Locate the cell with the specified text and output its [X, Y] center coordinate. 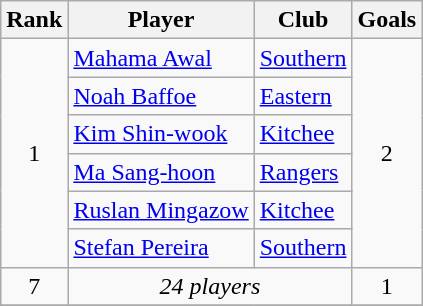
Player [161, 20]
Ma Sang-hoon [161, 172]
Eastern [303, 96]
Kim Shin-wook [161, 134]
7 [34, 286]
Stefan Pereira [161, 248]
24 players [210, 286]
Rangers [303, 172]
Noah Baffoe [161, 96]
Rank [34, 20]
Club [303, 20]
Goals [387, 20]
2 [387, 153]
Mahama Awal [161, 58]
Ruslan Mingazow [161, 210]
